Identify which cell holds the provided text, then report its (x, y) central coordinate. 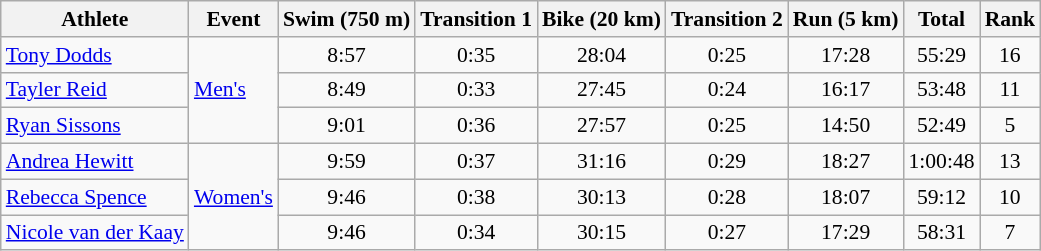
27:57 (602, 126)
Ryan Sissons (95, 126)
10 (1010, 197)
Women's (234, 198)
0:28 (727, 197)
16 (1010, 55)
18:27 (846, 162)
11 (1010, 90)
9:59 (346, 162)
0:36 (476, 126)
8:57 (346, 55)
30:15 (602, 233)
9:01 (346, 126)
Bike (20 km) (602, 19)
Tony Dodds (95, 55)
Transition 2 (727, 19)
8:49 (346, 90)
28:04 (602, 55)
13 (1010, 162)
0:37 (476, 162)
1:00:48 (941, 162)
Athlete (95, 19)
Run (5 km) (846, 19)
0:27 (727, 233)
0:24 (727, 90)
55:29 (941, 55)
Tayler Reid (95, 90)
0:35 (476, 55)
58:31 (941, 233)
17:28 (846, 55)
Transition 1 (476, 19)
0:29 (727, 162)
7 (1010, 233)
14:50 (846, 126)
0:38 (476, 197)
17:29 (846, 233)
59:12 (941, 197)
27:45 (602, 90)
0:34 (476, 233)
Rank (1010, 19)
53:48 (941, 90)
30:13 (602, 197)
Event (234, 19)
31:16 (602, 162)
52:49 (941, 126)
16:17 (846, 90)
Men's (234, 90)
Swim (750 m) (346, 19)
0:33 (476, 90)
Total (941, 19)
Andrea Hewitt (95, 162)
Nicole van der Kaay (95, 233)
18:07 (846, 197)
5 (1010, 126)
Rebecca Spence (95, 197)
